From the cell containing the given text, extract its center point as (x, y) coordinate. 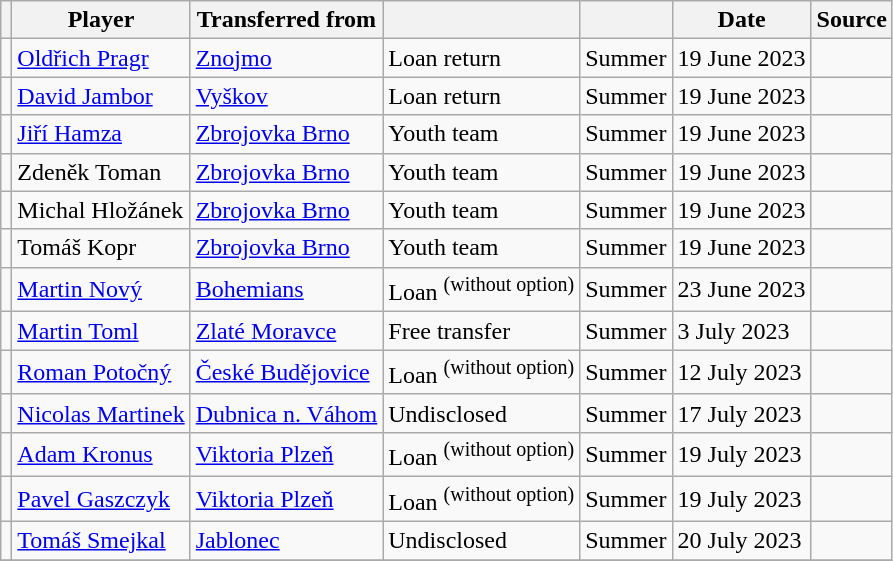
Oldřich Pragr (101, 58)
Zdeněk Toman (101, 172)
20 July 2023 (742, 541)
Dubnica n. Váhom (286, 413)
23 June 2023 (742, 290)
Martin Nový (101, 290)
Znojmo (286, 58)
17 July 2023 (742, 413)
Adam Kronus (101, 454)
Zlaté Moravce (286, 331)
Jablonec (286, 541)
Tomáš Kopr (101, 248)
Free transfer (482, 331)
Michal Hložánek (101, 210)
Nicolas Martinek (101, 413)
Vyškov (286, 96)
Player (101, 20)
Martin Toml (101, 331)
Jiří Hamza (101, 134)
David Jambor (101, 96)
Bohemians (286, 290)
12 July 2023 (742, 372)
3 July 2023 (742, 331)
Date (742, 20)
Source (852, 20)
České Budějovice (286, 372)
Tomáš Smejkal (101, 541)
Transferred from (286, 20)
Roman Potočný (101, 372)
Pavel Gaszczyk (101, 500)
